Detect which cell encompasses the target text, then output its (x, y) center coordinate. 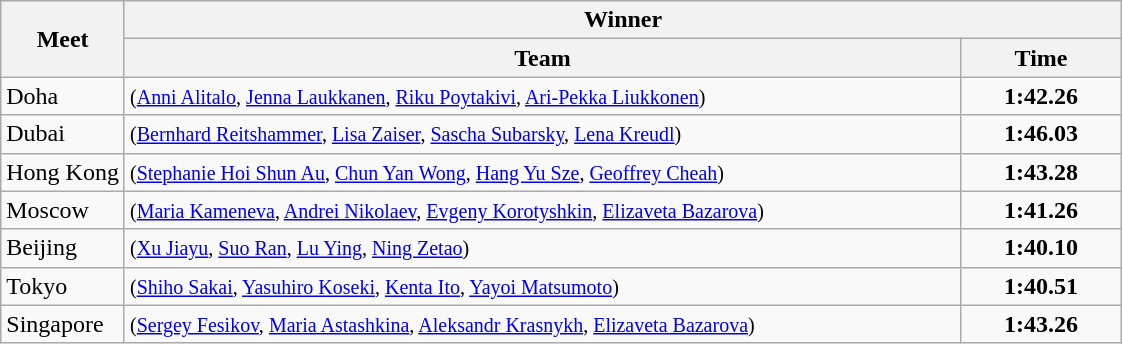
(Maria Kameneva, Andrei Nikolaev, Evgeny Korotyshkin, Elizaveta Bazarova) (542, 210)
1:43.28 (1042, 172)
1:46.03 (1042, 134)
(Sergey Fesikov, Maria Astashkina, Aleksandr Krasnykh, Elizaveta Bazarova) (542, 324)
(Anni Alitalo, Jenna Laukkanen, Riku Poytakivi, Ari-Pekka Liukkonen) (542, 96)
(Shiho Sakai, Yasuhiro Koseki, Kenta Ito, Yayoi Matsumoto) (542, 286)
(Xu Jiayu, Suo Ran, Lu Ying, Ning Zetao) (542, 248)
Doha (63, 96)
1:40.51 (1042, 286)
Beijing (63, 248)
Moscow (63, 210)
Meet (63, 39)
Singapore (63, 324)
1:43.26 (1042, 324)
Tokyo (63, 286)
(Bernhard Reitshammer, Lisa Zaiser, Sascha Subarsky, Lena Kreudl) (542, 134)
(Stephanie Hoi Shun Au, Chun Yan Wong, Hang Yu Sze, Geoffrey Cheah) (542, 172)
Team (542, 58)
1:42.26 (1042, 96)
1:40.10 (1042, 248)
Winner (622, 20)
Hong Kong (63, 172)
Dubai (63, 134)
Time (1042, 58)
1:41.26 (1042, 210)
